For the text-containing cell, return its midpoint in [X, Y] coordinate format. 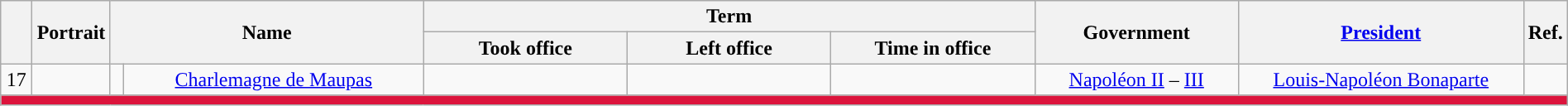
Portrait [71, 32]
17 [17, 79]
Charlemagne de Maupas [273, 79]
Left office [729, 48]
Took office [525, 48]
Government [1136, 32]
Napoléon II – III [1136, 79]
Ref. [1545, 32]
Louis-Napoléon Bonaparte [1381, 79]
Term [729, 17]
President [1381, 32]
Name [266, 32]
Time in office [933, 48]
